Pinpoint the cell where the given text exists, returning its (x, y) midpoint coordinate. 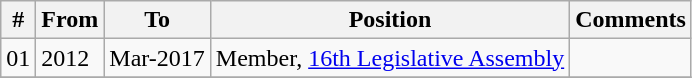
Comments (631, 20)
# (18, 20)
01 (18, 58)
Member, 16th Legislative Assembly (390, 58)
To (158, 20)
2012 (70, 58)
Position (390, 20)
From (70, 20)
Mar-2017 (158, 58)
